Identify which cell holds the provided text, then report its (X, Y) central coordinate. 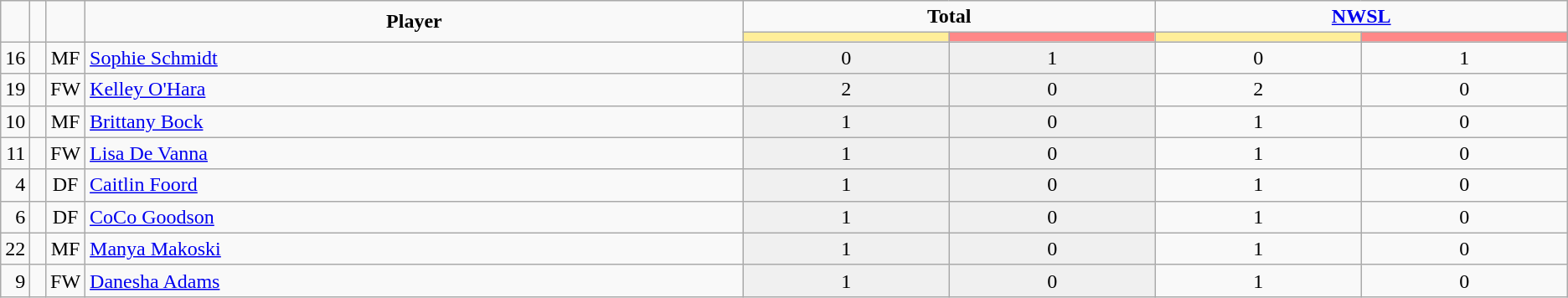
10 (15, 121)
9 (15, 280)
NWSL (1361, 17)
Total (949, 17)
Player (415, 22)
Manya Makoski (415, 249)
Danesha Adams (415, 280)
19 (15, 90)
6 (15, 217)
Kelley O'Hara (415, 90)
Brittany Bock (415, 121)
Sophie Schmidt (415, 58)
22 (15, 249)
CoCo Goodson (415, 217)
4 (15, 185)
11 (15, 153)
Lisa De Vanna (415, 153)
Caitlin Foord (415, 185)
16 (15, 58)
